Identify which cell holds the provided text, then report its [x, y] central coordinate. 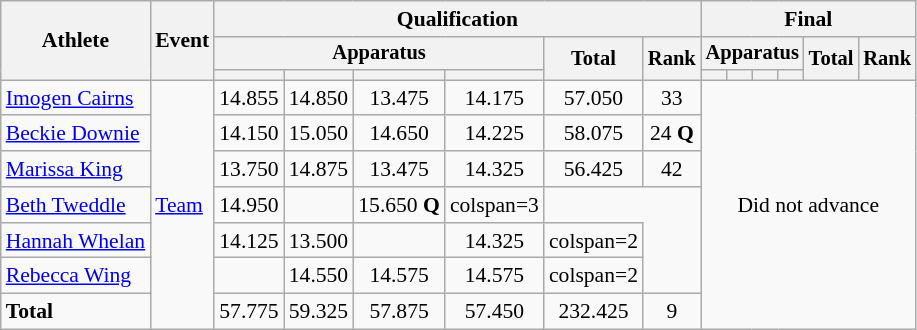
Event [182, 40]
colspan=3 [494, 205]
14.225 [494, 134]
Imogen Cairns [76, 98]
57.775 [248, 312]
56.425 [594, 169]
Athlete [76, 40]
14.850 [318, 98]
59.325 [318, 312]
13.500 [318, 241]
57.875 [399, 312]
14.650 [399, 134]
232.425 [594, 312]
57.450 [494, 312]
14.125 [248, 241]
13.750 [248, 169]
58.075 [594, 134]
24 Q [672, 134]
33 [672, 98]
15.650 Q [399, 205]
Hannah Whelan [76, 241]
14.175 [494, 98]
Qualification [457, 19]
Final [808, 19]
Rebecca Wing [76, 276]
Beth Tweddle [76, 205]
57.050 [594, 98]
14.950 [248, 205]
42 [672, 169]
14.150 [248, 134]
Team [182, 204]
14.550 [318, 276]
9 [672, 312]
14.855 [248, 98]
Marissa King [76, 169]
15.050 [318, 134]
Did not advance [808, 204]
14.875 [318, 169]
Beckie Downie [76, 134]
